Provide the (x, y) coordinate of the cell's center where the given text is located.  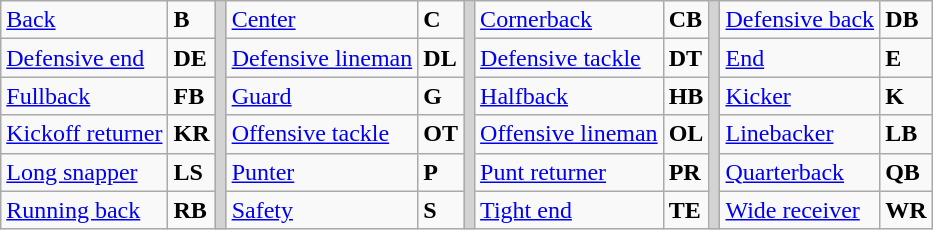
FB (192, 96)
Defensive back (800, 20)
Offensive tackle (322, 134)
G (441, 96)
Center (322, 20)
RB (192, 210)
KR (192, 134)
WR (906, 210)
K (906, 96)
Running back (84, 210)
OT (441, 134)
End (800, 58)
DB (906, 20)
Defensive end (84, 58)
Quarterback (800, 172)
Offensive lineman (570, 134)
C (441, 20)
Wide receiver (800, 210)
Fullback (84, 96)
LS (192, 172)
OL (686, 134)
QB (906, 172)
B (192, 20)
TE (686, 210)
Punt returner (570, 172)
P (441, 172)
Back (84, 20)
Cornerback (570, 20)
S (441, 210)
DL (441, 58)
HB (686, 96)
Punter (322, 172)
Long snapper (84, 172)
LB (906, 134)
DE (192, 58)
E (906, 58)
Defensive lineman (322, 58)
PR (686, 172)
Kicker (800, 96)
Guard (322, 96)
Linebacker (800, 134)
Halfback (570, 96)
Tight end (570, 210)
CB (686, 20)
Defensive tackle (570, 58)
Kickoff returner (84, 134)
DT (686, 58)
Safety (322, 210)
